Return [x, y] of the center of cell containing provided text 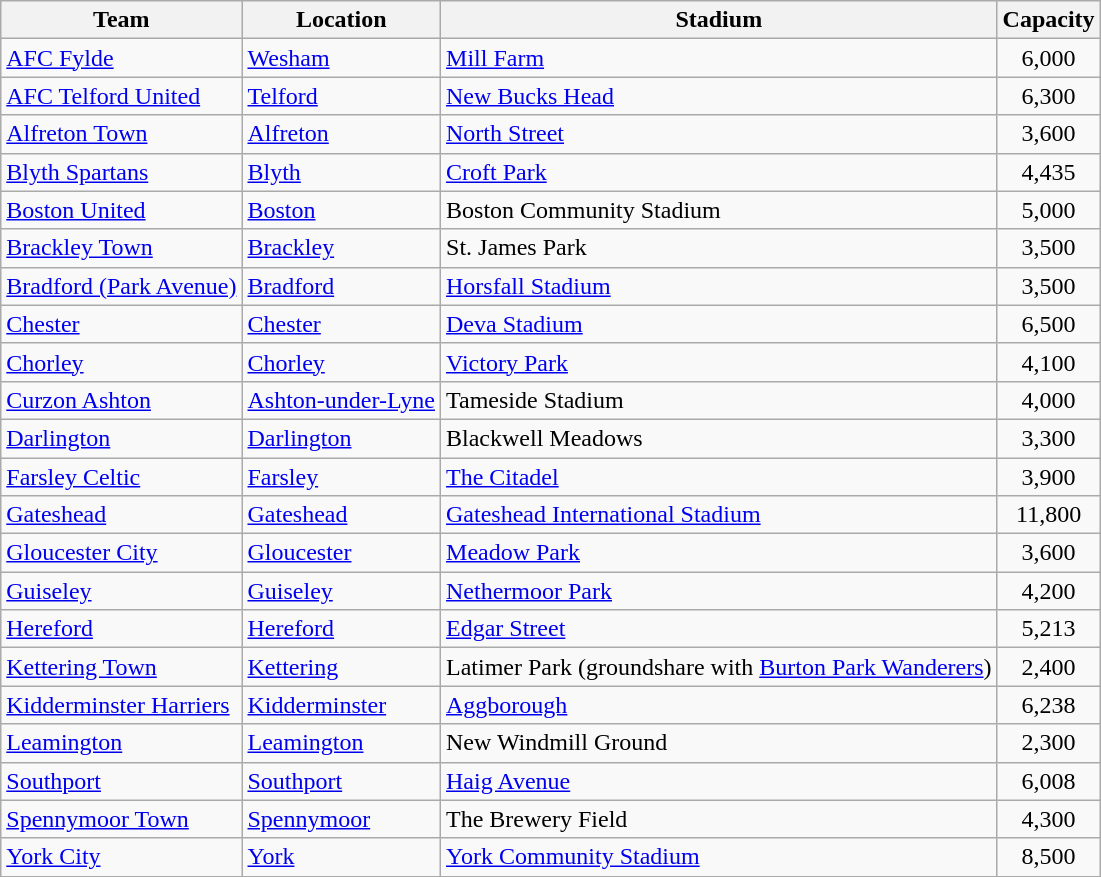
AFC Fylde [122, 58]
4,100 [1048, 362]
6,300 [1048, 96]
Croft Park [720, 172]
Meadow Park [720, 553]
6,000 [1048, 58]
Curzon Ashton [122, 400]
Mill Farm [720, 58]
Aggborough [720, 705]
New Bucks Head [720, 96]
Ashton-under-Lyne [342, 400]
6,500 [1048, 324]
6,238 [1048, 705]
Edgar Street [720, 629]
York [342, 857]
Deva Stadium [720, 324]
Team [122, 20]
Kidderminster [342, 705]
North Street [720, 134]
New Windmill Ground [720, 743]
Blyth Spartans [122, 172]
Farsley Celtic [122, 477]
Alfreton Town [122, 134]
6,008 [1048, 781]
3,900 [1048, 477]
Alfreton [342, 134]
5,213 [1048, 629]
Blackwell Meadows [720, 438]
York City [122, 857]
Farsley [342, 477]
3,300 [1048, 438]
Kidderminster Harriers [122, 705]
2,400 [1048, 667]
Brackley [342, 248]
Kettering Town [122, 667]
Capacity [1048, 20]
The Citadel [720, 477]
4,200 [1048, 591]
Victory Park [720, 362]
The Brewery Field [720, 819]
5,000 [1048, 210]
4,435 [1048, 172]
11,800 [1048, 515]
St. James Park [720, 248]
Latimer Park (groundshare with Burton Park Wanderers) [720, 667]
Spennymoor [342, 819]
Haig Avenue [720, 781]
2,300 [1048, 743]
Horsfall Stadium [720, 286]
8,500 [1048, 857]
4,300 [1048, 819]
4,000 [1048, 400]
Gloucester City [122, 553]
Spennymoor Town [122, 819]
Boston Community Stadium [720, 210]
Telford [342, 96]
Location [342, 20]
Bradford [342, 286]
Stadium [720, 20]
AFC Telford United [122, 96]
Boston [342, 210]
Gloucester [342, 553]
Nethermoor Park [720, 591]
Tameside Stadium [720, 400]
Wesham [342, 58]
Gateshead International Stadium [720, 515]
Brackley Town [122, 248]
Bradford (Park Avenue) [122, 286]
York Community Stadium [720, 857]
Boston United [122, 210]
Kettering [342, 667]
Blyth [342, 172]
